Provide the [x, y] coordinate of the cell's center where the given text is located.  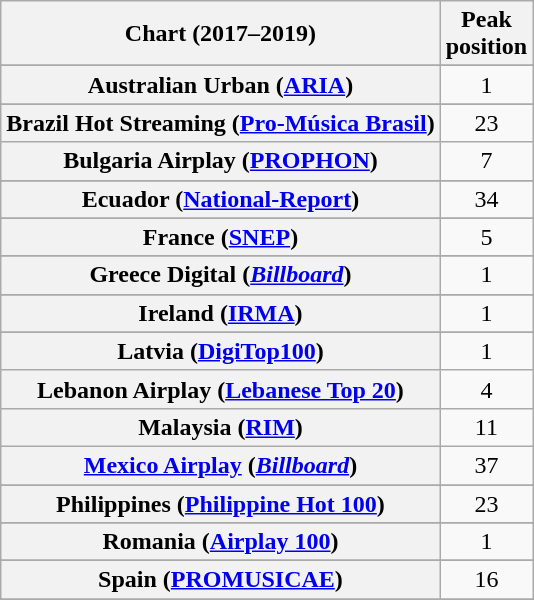
Malaysia (RIM) [220, 427]
11 [486, 427]
Bulgaria Airplay (PROPHON) [220, 161]
Philippines (Philippine Hot 100) [220, 503]
Romania (Airplay 100) [220, 542]
7 [486, 161]
34 [486, 199]
Chart (2017–2019) [220, 34]
4 [486, 389]
Peak position [486, 34]
Latvia (DigiTop100) [220, 351]
Ecuador (National-Report) [220, 199]
37 [486, 465]
Ireland (IRMA) [220, 313]
Lebanon Airplay (Lebanese Top 20) [220, 389]
Greece Digital (Billboard) [220, 275]
Mexico Airplay (Billboard) [220, 465]
5 [486, 237]
Spain (PROMUSICAE) [220, 580]
Australian Urban (ARIA) [220, 85]
16 [486, 580]
Brazil Hot Streaming (Pro-Música Brasil) [220, 123]
France (SNEP) [220, 237]
